Capture the cell that displays the provided text and extract its [x, y] central coordinate. 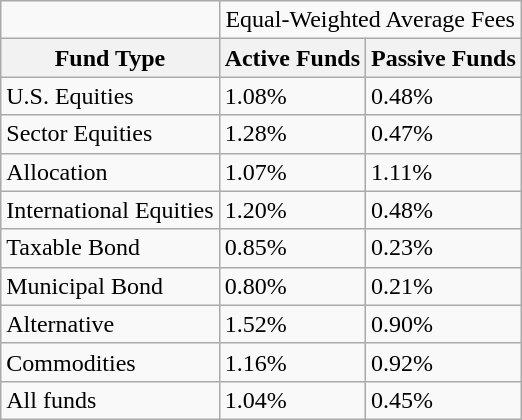
1.20% [292, 210]
U.S. Equities [110, 96]
Municipal Bond [110, 286]
International Equities [110, 210]
Passive Funds [444, 58]
Taxable Bond [110, 248]
0.45% [444, 400]
1.52% [292, 324]
0.90% [444, 324]
Fund Type [110, 58]
1.11% [444, 172]
Active Funds [292, 58]
1.28% [292, 134]
0.21% [444, 286]
All funds [110, 400]
0.47% [444, 134]
0.80% [292, 286]
0.85% [292, 248]
1.04% [292, 400]
Alternative [110, 324]
1.07% [292, 172]
Allocation [110, 172]
1.08% [292, 96]
0.92% [444, 362]
Equal-Weighted Average Fees [370, 20]
0.23% [444, 248]
Commodities [110, 362]
Sector Equities [110, 134]
1.16% [292, 362]
